Determine the [x, y] coordinate at the center of the cell enclosing the given text.  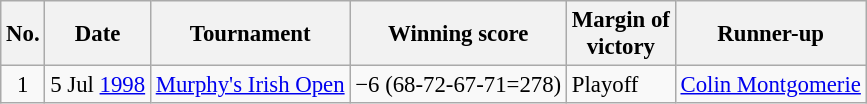
Runner-up [770, 34]
Tournament [250, 34]
Murphy's Irish Open [250, 85]
5 Jul 1998 [98, 85]
1 [23, 85]
No. [23, 34]
−6 (68-72-67-71=278) [458, 85]
Colin Montgomerie [770, 85]
Playoff [622, 85]
Margin ofvictory [622, 34]
Date [98, 34]
Winning score [458, 34]
